Locate the cell with the specified text and output its (x, y) center coordinate. 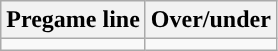
Over/under (210, 20)
Pregame line (74, 20)
